Search for the cell housing the specified text and yield its (x, y) center coordinate. 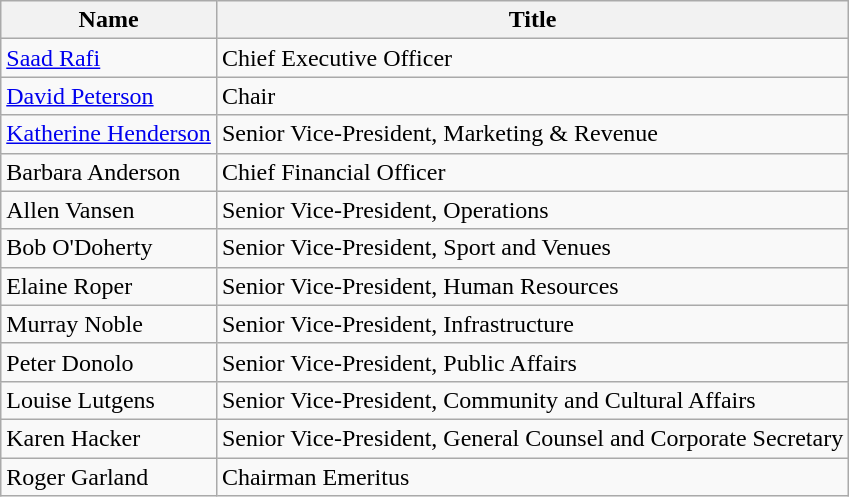
Louise Lutgens (109, 400)
Peter Donolo (109, 362)
Senior Vice-President, Community and Cultural Affairs (532, 400)
Katherine Henderson (109, 134)
David Peterson (109, 96)
Karen Hacker (109, 438)
Bob O'Doherty (109, 248)
Title (532, 20)
Senior Vice-President, General Counsel and Corporate Secretary (532, 438)
Senior Vice-President, Operations (532, 210)
Chief Financial Officer (532, 172)
Murray Noble (109, 324)
Roger Garland (109, 477)
Senior Vice-President, Infrastructure (532, 324)
Chairman Emeritus (532, 477)
Barbara Anderson (109, 172)
Senior Vice-President, Public Affairs (532, 362)
Chair (532, 96)
Elaine Roper (109, 286)
Chief Executive Officer (532, 58)
Senior Vice-President, Marketing & Revenue (532, 134)
Allen Vansen (109, 210)
Saad Rafi (109, 58)
Senior Vice-President, Human Resources (532, 286)
Name (109, 20)
Senior Vice-President, Sport and Venues (532, 248)
